From the cell containing the given text, extract its center point as (x, y) coordinate. 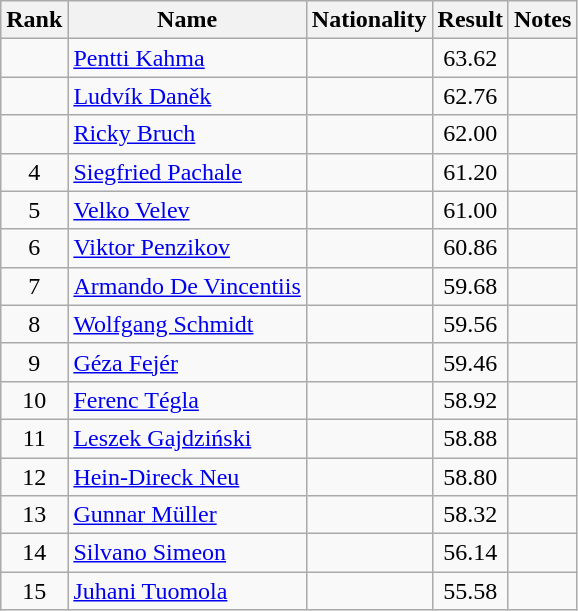
58.92 (470, 400)
Nationality (369, 20)
59.56 (470, 324)
62.76 (470, 96)
Hein-Direck Neu (187, 477)
59.46 (470, 362)
Viktor Penzikov (187, 248)
8 (34, 324)
61.20 (470, 172)
63.62 (470, 58)
Géza Fejér (187, 362)
56.14 (470, 553)
9 (34, 362)
13 (34, 515)
Juhani Tuomola (187, 591)
60.86 (470, 248)
Ludvík Daněk (187, 96)
4 (34, 172)
14 (34, 553)
Ricky Bruch (187, 134)
58.88 (470, 438)
Siegfried Pachale (187, 172)
Leszek Gajdziński (187, 438)
62.00 (470, 134)
Result (470, 20)
58.32 (470, 515)
7 (34, 286)
Wolfgang Schmidt (187, 324)
61.00 (470, 210)
Velko Velev (187, 210)
Gunnar Müller (187, 515)
Armando De Vincentiis (187, 286)
58.80 (470, 477)
12 (34, 477)
Ferenc Tégla (187, 400)
Silvano Simeon (187, 553)
Rank (34, 20)
6 (34, 248)
Notes (542, 20)
11 (34, 438)
5 (34, 210)
55.58 (470, 591)
10 (34, 400)
59.68 (470, 286)
Name (187, 20)
15 (34, 591)
Pentti Kahma (187, 58)
